Scan for the cell matching the given text and deliver its (X, Y) coordinate at center. 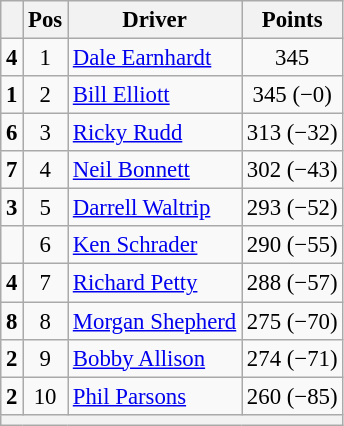
Ricky Rudd (155, 133)
274 (−71) (292, 358)
260 (−85) (292, 396)
313 (−32) (292, 133)
345 (292, 58)
Ken Schrader (155, 245)
275 (−70) (292, 321)
9 (46, 358)
Morgan Shepherd (155, 321)
Richard Petty (155, 283)
Dale Earnhardt (155, 58)
Bobby Allison (155, 358)
288 (−57) (292, 283)
Bill Elliott (155, 95)
Phil Parsons (155, 396)
5 (46, 208)
Darrell Waltrip (155, 208)
345 (−0) (292, 95)
Neil Bonnett (155, 170)
Driver (155, 20)
10 (46, 396)
Pos (46, 20)
290 (−55) (292, 245)
293 (−52) (292, 208)
302 (−43) (292, 170)
Points (292, 20)
